From the cell containing the given text, extract its center point as [X, Y] coordinate. 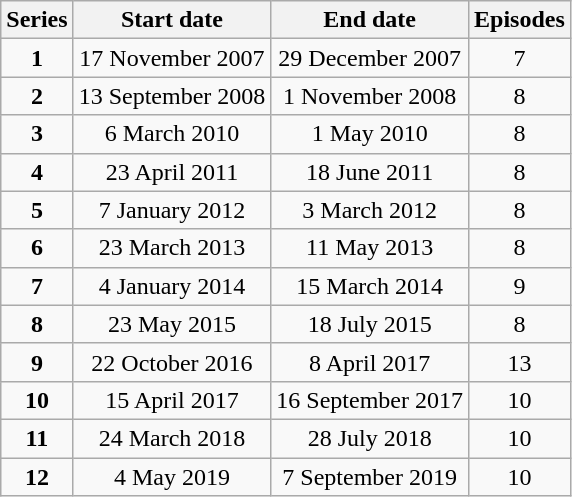
18 June 2011 [370, 172]
Start date [172, 20]
3 March 2012 [370, 210]
23 April 2011 [172, 172]
13 [520, 362]
23 March 2013 [172, 248]
4 January 2014 [172, 286]
7 January 2012 [172, 210]
2 [37, 96]
1 [37, 58]
15 April 2017 [172, 400]
6 [37, 248]
22 October 2016 [172, 362]
End date [370, 20]
13 September 2008 [172, 96]
5 [37, 210]
1 November 2008 [370, 96]
6 March 2010 [172, 134]
15 March 2014 [370, 286]
4 May 2019 [172, 477]
18 July 2015 [370, 324]
11 [37, 438]
17 November 2007 [172, 58]
8 April 2017 [370, 362]
23 May 2015 [172, 324]
4 [37, 172]
1 May 2010 [370, 134]
Series [37, 20]
Episodes [520, 20]
12 [37, 477]
24 March 2018 [172, 438]
16 September 2017 [370, 400]
28 July 2018 [370, 438]
29 December 2007 [370, 58]
11 May 2013 [370, 248]
3 [37, 134]
7 September 2019 [370, 477]
